Output the (X, Y) coordinate of the center of the cell containing the given text.  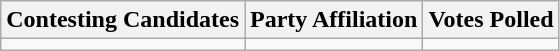
Party Affiliation (334, 20)
Votes Polled (491, 20)
Contesting Candidates (123, 20)
